Locate the cell with the specified text and output its [x, y] center coordinate. 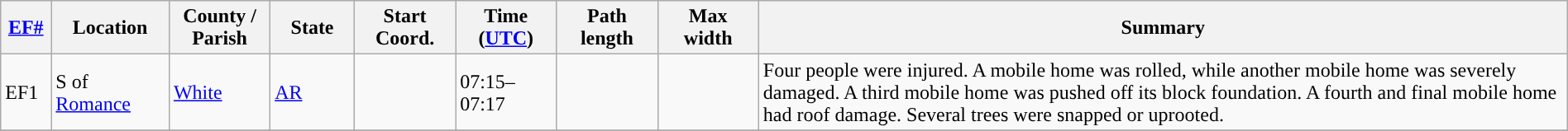
Time (UTC) [506, 28]
Summary [1163, 28]
EF# [26, 28]
S of Romance [111, 92]
07:15–07:17 [506, 92]
Max width [708, 28]
Start Coord. [404, 28]
Path length [607, 28]
White [219, 92]
County / Parish [219, 28]
State [313, 28]
AR [313, 92]
Location [111, 28]
EF1 [26, 92]
